Output the (X, Y) coordinate of the center of the cell containing the given text.  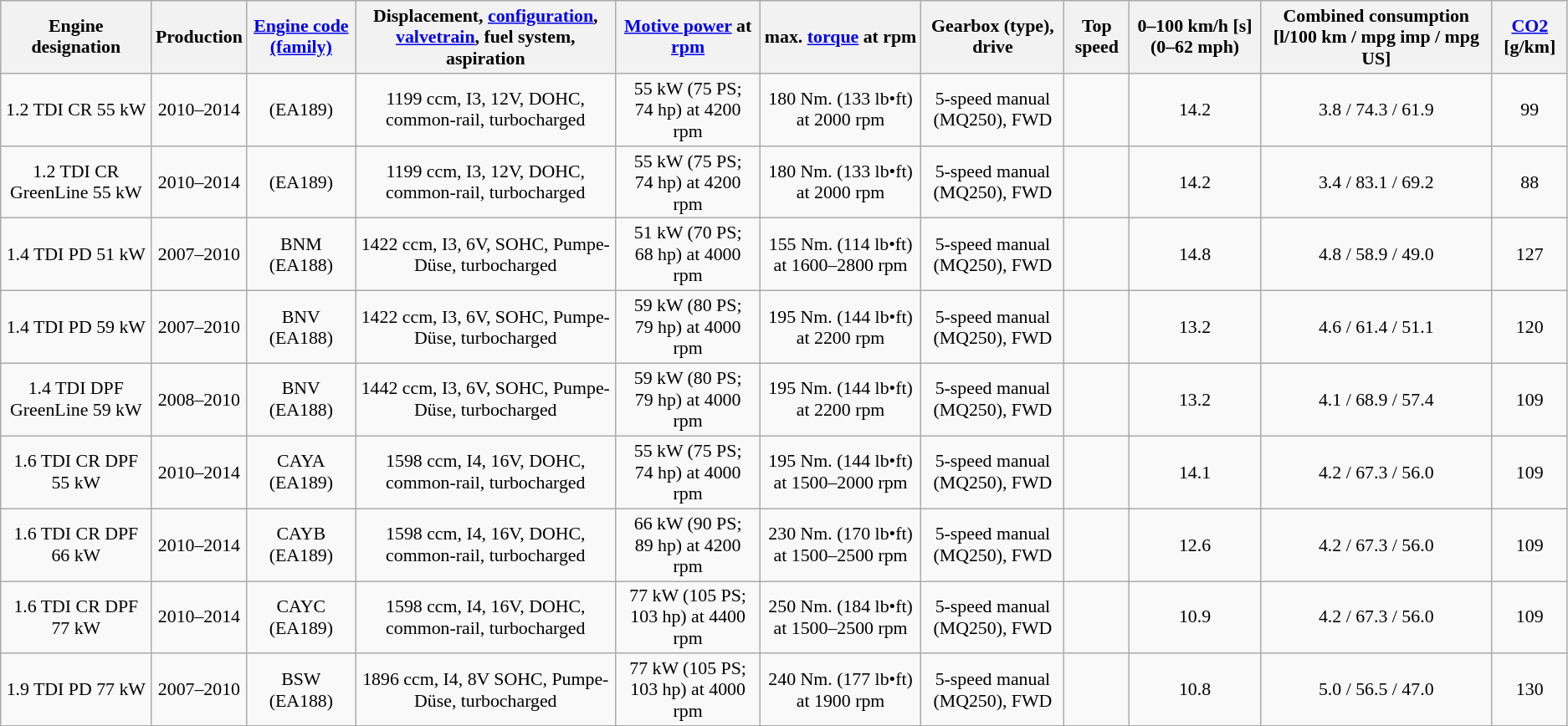
14.8 (1195, 254)
230 Nm. (170 lb•ft) at 1500–2500 rpm (840, 544)
CO2 [g/km] (1530, 37)
0–100 km/h [s] (0–62 mph) (1195, 37)
250 Nm. (184 lb•ft) at 1500–2500 rpm (840, 617)
10.9 (1195, 617)
1.6 TDI CR DPF 66 kW (76, 544)
4.6 / 61.4 / 51.1 (1376, 326)
99 (1530, 109)
3.8 / 74.3 / 61.9 (1376, 109)
120 (1530, 326)
2008–2010 (199, 400)
1.9 TDI PD 77 kW (76, 689)
4.8 / 58.9 / 49.0 (1376, 254)
3.4 / 83.1 / 69.2 (1376, 182)
5.0 / 56.5 / 47.0 (1376, 689)
1.4 TDI PD 51 kW (76, 254)
Displacement, configuration, valvetrain, fuel system, aspiration (485, 37)
1.2 TDI CR 55 kW (76, 109)
Engine code (family) (301, 37)
195 Nm. (144 lb•ft) at 1500–2000 rpm (840, 472)
127 (1530, 254)
1.6 TDI CR DPF 55 kW (76, 472)
1442 ccm, I3, 6V, SOHC, Pumpe-Düse, turbocharged (485, 400)
4.1 / 68.9 / 57.4 (1376, 400)
Top speed (1097, 37)
CAYA (EA189) (301, 472)
max. torque at rpm (840, 37)
51 kW (70 PS; 68 hp) at 4000 rpm (688, 254)
BNM (EA188) (301, 254)
1.6 TDI CR DPF 77 kW (76, 617)
88 (1530, 182)
77 kW (105 PS; 103 hp) at 4000 rpm (688, 689)
55 kW (75 PS; 74 hp) at 4000 rpm (688, 472)
10.8 (1195, 689)
Production (199, 37)
Engine designation (76, 37)
14.1 (1195, 472)
66 kW (90 PS; 89 hp) at 4200 rpm (688, 544)
CAYC (EA189) (301, 617)
1.2 TDI CR GreenLine 55 kW (76, 182)
155 Nm. (114 lb•ft) at 1600–2800 rpm (840, 254)
77 kW (105 PS; 103 hp) at 4400 rpm (688, 617)
BSW (EA188) (301, 689)
1896 ccm, I4, 8V SOHC, Pumpe-Düse, turbocharged (485, 689)
12.6 (1195, 544)
Gearbox (type), drive (992, 37)
Combined consumption [l/100 km / mpg imp / mpg US] (1376, 37)
130 (1530, 689)
1.4 TDI PD 59 kW (76, 326)
1.4 TDI DPF GreenLine 59 kW (76, 400)
CAYB (EA189) (301, 544)
Motive power at rpm (688, 37)
240 Nm. (177 lb•ft) at 1900 rpm (840, 689)
